Locate the cell with the specified text and output its (X, Y) center coordinate. 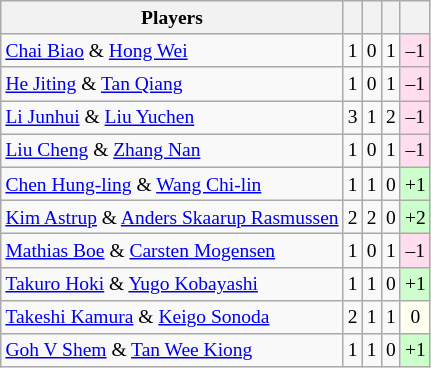
Mathias Boe & Carsten Mogensen (172, 250)
Kim Astrup & Anders Skaarup Rasmussen (172, 216)
Players (172, 18)
Takuro Hoki & Yugo Kobayashi (172, 284)
Liu Cheng & Zhang Nan (172, 150)
+2 (415, 216)
Chai Biao & Hong Wei (172, 50)
Li Junhui & Liu Yuchen (172, 118)
3 (352, 118)
Chen Hung-ling & Wang Chi-lin (172, 184)
Goh V Shem & Tan Wee Kiong (172, 350)
He Jiting & Tan Qiang (172, 84)
Takeshi Kamura & Keigo Sonoda (172, 316)
